Locate the cell with the specified text and output its (x, y) center coordinate. 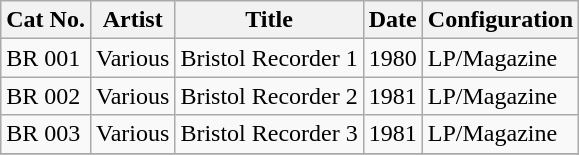
Bristol Recorder 1 (269, 58)
Date (392, 20)
1980 (392, 58)
BR 003 (46, 134)
Title (269, 20)
Bristol Recorder 3 (269, 134)
Artist (132, 20)
BR 002 (46, 96)
Cat No. (46, 20)
BR 001 (46, 58)
Configuration (500, 20)
Bristol Recorder 2 (269, 96)
